Scan for the cell matching the given text and deliver its (x, y) coordinate at center. 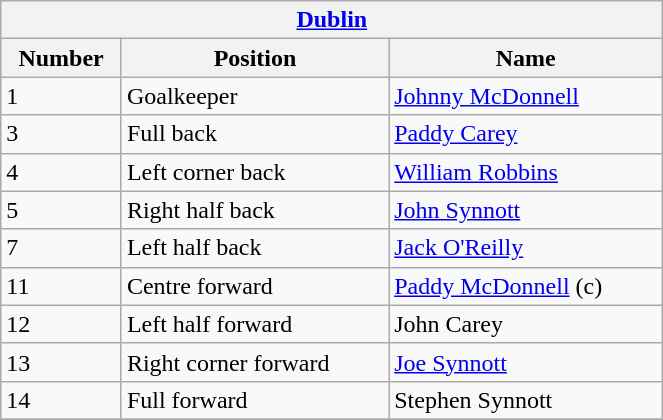
Dublin (332, 20)
12 (62, 324)
William Robbins (526, 172)
Paddy Carey (526, 134)
Right corner forward (254, 362)
John Synnott (526, 210)
4 (62, 172)
14 (62, 400)
13 (62, 362)
Full back (254, 134)
7 (62, 248)
John Carey (526, 324)
Paddy McDonnell (c) (526, 286)
Stephen Synnott (526, 400)
3 (62, 134)
Goalkeeper (254, 96)
Number (62, 58)
Centre forward (254, 286)
Jack O'Reilly (526, 248)
Left half forward (254, 324)
Left corner back (254, 172)
1 (62, 96)
Position (254, 58)
Name (526, 58)
Right half back (254, 210)
11 (62, 286)
Left half back (254, 248)
5 (62, 210)
Full forward (254, 400)
Joe Synnott (526, 362)
Johnny McDonnell (526, 96)
